From the cell containing the given text, extract its center point as (x, y) coordinate. 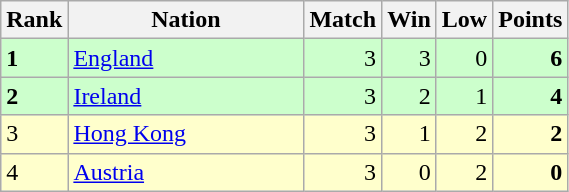
Nation (186, 20)
Rank (34, 20)
Points (530, 20)
6 (530, 58)
Match (343, 20)
Austria (186, 172)
Low (464, 20)
Ireland (186, 96)
Hong Kong (186, 134)
England (186, 58)
Win (410, 20)
